Find where the given text appears and provide that cell's center as [x, y] coordinate. 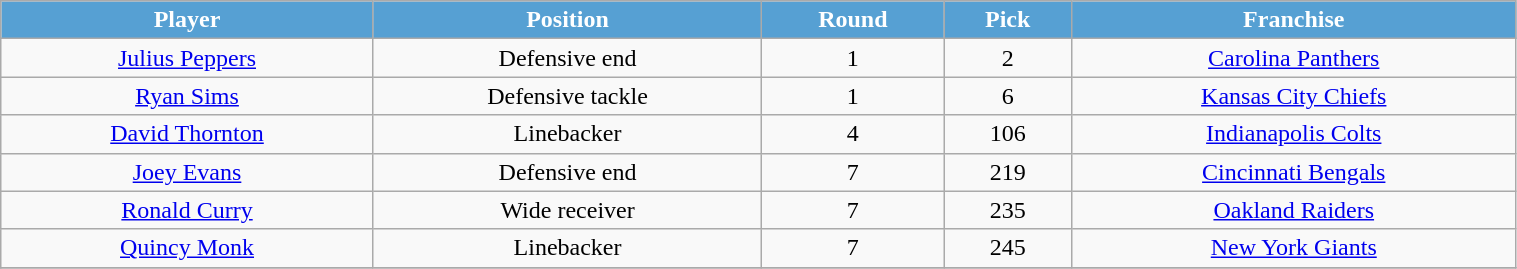
Player [188, 20]
235 [1008, 210]
Indianapolis Colts [1294, 134]
David Thornton [188, 134]
245 [1008, 248]
Ronald Curry [188, 210]
Julius Peppers [188, 58]
Wide receiver [568, 210]
Carolina Panthers [1294, 58]
Franchise [1294, 20]
6 [1008, 96]
219 [1008, 172]
Position [568, 20]
Round [853, 20]
Joey Evans [188, 172]
Defensive tackle [568, 96]
106 [1008, 134]
Oakland Raiders [1294, 210]
4 [853, 134]
Cincinnati Bengals [1294, 172]
Kansas City Chiefs [1294, 96]
New York Giants [1294, 248]
Ryan Sims [188, 96]
2 [1008, 58]
Pick [1008, 20]
Quincy Monk [188, 248]
